Determine the [x, y] coordinate at the center of the cell enclosing the given text.  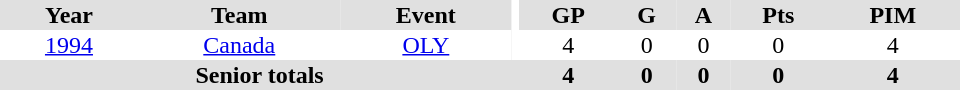
OLY [426, 45]
G [646, 15]
A [704, 15]
GP [568, 15]
Year [69, 15]
Canada [240, 45]
Senior totals [260, 75]
Event [426, 15]
PIM [893, 15]
Pts [778, 15]
1994 [69, 45]
Team [240, 15]
